Detect which cell encompasses the target text, then output its [X, Y] center coordinate. 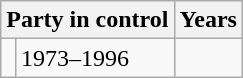
Party in control [88, 20]
Years [208, 20]
1973–1996 [94, 58]
